Output the (x, y) coordinate of the center of the cell containing the given text.  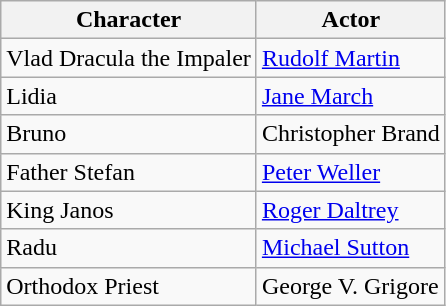
Radu (129, 248)
Peter Weller (350, 172)
Actor (350, 20)
Vlad Dracula the Impaler (129, 58)
Orthodox Priest (129, 286)
Jane March (350, 96)
Character (129, 20)
Christopher Brand (350, 134)
Roger Daltrey (350, 210)
Michael Sutton (350, 248)
Rudolf Martin (350, 58)
King Janos (129, 210)
Father Stefan (129, 172)
Bruno (129, 134)
George V. Grigore (350, 286)
Lidia (129, 96)
